Return the (x, y) coordinate for the center point of the cell that contains the specified text.  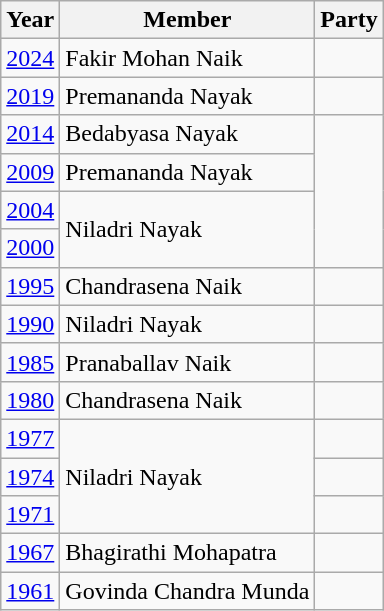
Member (188, 20)
Year (30, 20)
1985 (30, 362)
Bedabyasa Nayak (188, 134)
1971 (30, 515)
Fakir Mohan Naik (188, 58)
Party (349, 20)
1967 (30, 553)
Govinda Chandra Munda (188, 591)
1974 (30, 477)
2014 (30, 134)
1961 (30, 591)
2019 (30, 96)
Bhagirathi Mohapatra (188, 553)
2024 (30, 58)
2000 (30, 248)
1995 (30, 286)
1977 (30, 438)
Pranaballav Naik (188, 362)
2004 (30, 210)
1980 (30, 400)
1990 (30, 324)
2009 (30, 172)
